Determine the (X, Y) coordinate at the center of the cell enclosing the given text.  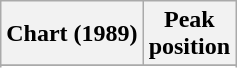
Chart (1989) (72, 34)
Peakposition (189, 34)
